Search for the cell housing the specified text and yield its [x, y] center coordinate. 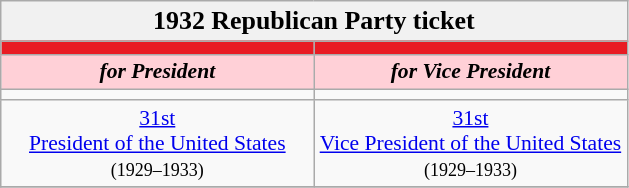
for President [158, 72]
31stVice President of the United States(1929–1933) [470, 144]
31stPresident of the United States(1929–1933) [158, 144]
1932 Republican Party ticket [314, 21]
for Vice President [470, 72]
